Find where the given text appears and provide that cell's center as [x, y] coordinate. 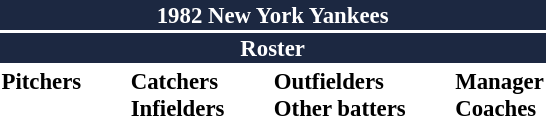
Roster [272, 48]
1982 New York Yankees [272, 15]
